From the cell containing the given text, extract its center point as [X, Y] coordinate. 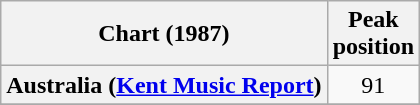
Peakposition [373, 34]
Chart (1987) [164, 34]
Australia (Kent Music Report) [164, 85]
91 [373, 85]
